Output the [X, Y] coordinate of the center of the cell containing the given text.  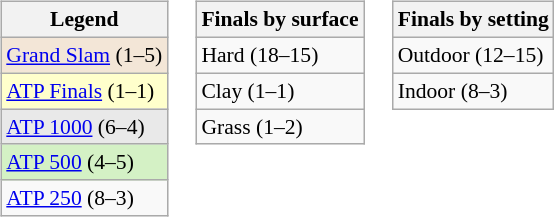
Legend [84, 20]
Clay (1–1) [280, 91]
Indoor (8–3) [474, 91]
ATP 250 (8–3) [84, 198]
ATP 1000 (6–4) [84, 127]
Outdoor (12–15) [474, 55]
Grand Slam (1–5) [84, 55]
Finals by surface [280, 20]
ATP 500 (4–5) [84, 162]
ATP Finals (1–1) [84, 91]
Grass (1–2) [280, 127]
Finals by setting [474, 20]
Hard (18–15) [280, 55]
